Scan for the cell matching the given text and deliver its [X, Y] coordinate at center. 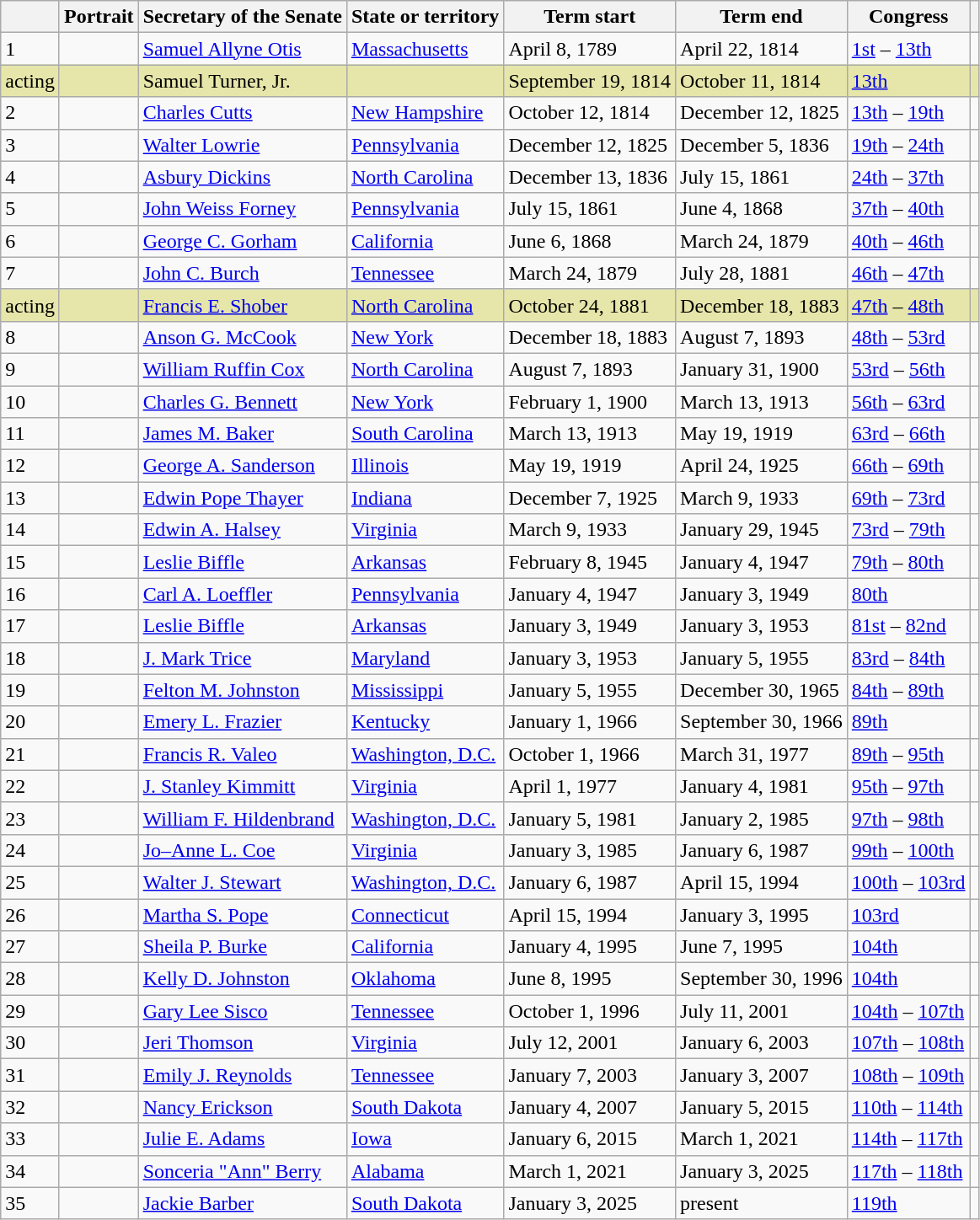
29 [30, 1011]
Mississippi [425, 690]
83rd – 84th [908, 658]
George C. Gorham [243, 241]
Illinois [425, 466]
New Hampshire [425, 113]
18 [30, 658]
William Ruffin Cox [243, 369]
January 4, 1995 [590, 947]
January 4, 1981 [762, 786]
Oklahoma [425, 979]
George A. Sanderson [243, 466]
24 [30, 850]
October 1, 1966 [590, 754]
Martha S. Pope [243, 914]
Samuel Allyne Otis [243, 49]
31 [30, 1075]
15 [30, 562]
present [762, 1203]
Emily J. Reynolds [243, 1075]
7 [30, 273]
14 [30, 530]
48th – 53rd [908, 337]
35 [30, 1203]
July 28, 1881 [762, 273]
Charles G. Bennett [243, 402]
January 3, 1985 [590, 850]
Carl A. Loeffler [243, 594]
22 [30, 786]
103rd [908, 914]
63rd – 66th [908, 434]
October 11, 1814 [762, 81]
97th – 98th [908, 818]
October 24, 1881 [590, 305]
William F. Hildenbrand [243, 818]
32 [30, 1107]
December 13, 1836 [590, 177]
Gary Lee Sisco [243, 1011]
Jo–Anne L. Coe [243, 850]
Indiana [425, 498]
13th – 19th [908, 113]
June 6, 1868 [590, 241]
September 30, 1966 [762, 722]
James M. Baker [243, 434]
July 12, 2001 [590, 1043]
25 [30, 882]
Massachusetts [425, 49]
89th – 95th [908, 754]
46th – 47th [908, 273]
January 6, 2015 [590, 1139]
10 [30, 402]
Maryland [425, 658]
17 [30, 626]
Jackie Barber [243, 1203]
Edwin Pope Thayer [243, 498]
21 [30, 754]
Term start [590, 17]
107th – 108th [908, 1043]
56th – 63rd [908, 402]
80th [908, 594]
47th – 48th [908, 305]
Jeri Thomson [243, 1043]
95th – 97th [908, 786]
January 5, 2015 [762, 1107]
January 6, 2003 [762, 1043]
South Carolina [425, 434]
30 [30, 1043]
117th – 118th [908, 1171]
J. Stanley Kimmitt [243, 786]
89th [908, 722]
66th – 69th [908, 466]
Edwin A. Halsey [243, 530]
Connecticut [425, 914]
2 [30, 113]
26 [30, 914]
28 [30, 979]
January 7, 2003 [590, 1075]
20 [30, 722]
53rd – 56th [908, 369]
April 8, 1789 [590, 49]
September 30, 1996 [762, 979]
Felton M. Johnston [243, 690]
108th – 109th [908, 1075]
40th – 46th [908, 241]
69th – 73rd [908, 498]
January 4, 2007 [590, 1107]
Nancy Erickson [243, 1107]
4 [30, 177]
5 [30, 209]
1st – 13th [908, 49]
16 [30, 594]
3 [30, 145]
19th – 24th [908, 145]
114th – 117th [908, 1139]
January 29, 1945 [762, 530]
119th [908, 1203]
84th – 89th [908, 690]
January 3, 2007 [762, 1075]
Term end [762, 17]
January 2, 1985 [762, 818]
79th – 80th [908, 562]
37th – 40th [908, 209]
24th – 37th [908, 177]
September 19, 1814 [590, 81]
January 31, 1900 [762, 369]
December 30, 1965 [762, 690]
Julie E. Adams [243, 1139]
February 8, 1945 [590, 562]
Emery L. Frazier [243, 722]
April 22, 1814 [762, 49]
27 [30, 947]
Sheila P. Burke [243, 947]
23 [30, 818]
March 31, 1977 [762, 754]
19 [30, 690]
December 5, 1836 [762, 145]
6 [30, 241]
Francis E. Shober [243, 305]
December 7, 1925 [590, 498]
January 1, 1966 [590, 722]
Samuel Turner, Jr. [243, 81]
State or territory [425, 17]
January 5, 1981 [590, 818]
John C. Burch [243, 273]
1 [30, 49]
33 [30, 1139]
Portrait [99, 17]
Kelly D. Johnston [243, 979]
October 1, 1996 [590, 1011]
October 12, 1814 [590, 113]
Walter J. Stewart [243, 882]
Francis R. Valeo [243, 754]
110th – 114th [908, 1107]
100th – 103rd [908, 882]
Anson G. McCook [243, 337]
April 24, 1925 [762, 466]
April 1, 1977 [590, 786]
June 8, 1995 [590, 979]
11 [30, 434]
12 [30, 466]
Walter Lowrie [243, 145]
February 1, 1900 [590, 402]
8 [30, 337]
June 7, 1995 [762, 947]
J. Mark Trice [243, 658]
13 [30, 498]
January 3, 1995 [762, 914]
34 [30, 1171]
99th – 100th [908, 850]
Secretary of the Senate [243, 17]
81st – 82nd [908, 626]
Alabama [425, 1171]
John Weiss Forney [243, 209]
73rd – 79th [908, 530]
Congress [908, 17]
Iowa [425, 1139]
Asbury Dickins [243, 177]
Kentucky [425, 722]
July 11, 2001 [762, 1011]
13th [908, 81]
Charles Cutts [243, 113]
104th – 107th [908, 1011]
Sonceria "Ann" Berry [243, 1171]
9 [30, 369]
June 4, 1868 [762, 209]
